Output the [x, y] coordinate of the center of the cell containing the given text.  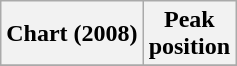
Peakposition [189, 34]
Chart (2008) [72, 34]
